Pinpoint the cell where the given text exists, returning its (x, y) midpoint coordinate. 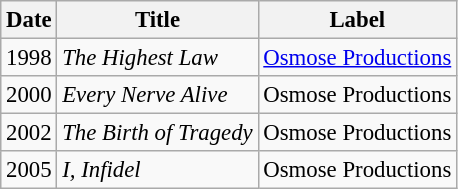
Every Nerve Alive (158, 95)
Title (158, 20)
2002 (29, 133)
1998 (29, 58)
2000 (29, 95)
Label (358, 20)
2005 (29, 170)
Date (29, 20)
The Highest Law (158, 58)
I, Infidel (158, 170)
The Birth of Tragedy (158, 133)
